For the text-containing cell, return its midpoint in [x, y] coordinate format. 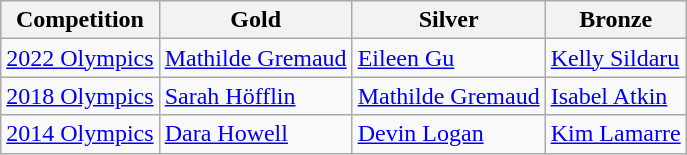
Eileen Gu [448, 58]
Competition [80, 20]
Gold [256, 20]
Dara Howell [256, 134]
Sarah Höfflin [256, 96]
Silver [448, 20]
2022 Olympics [80, 58]
2014 Olympics [80, 134]
Devin Logan [448, 134]
Kim Lamarre [616, 134]
2018 Olympics [80, 96]
Bronze [616, 20]
Kelly Sildaru [616, 58]
Isabel Atkin [616, 96]
